Identify which cell holds the provided text, then report its (x, y) central coordinate. 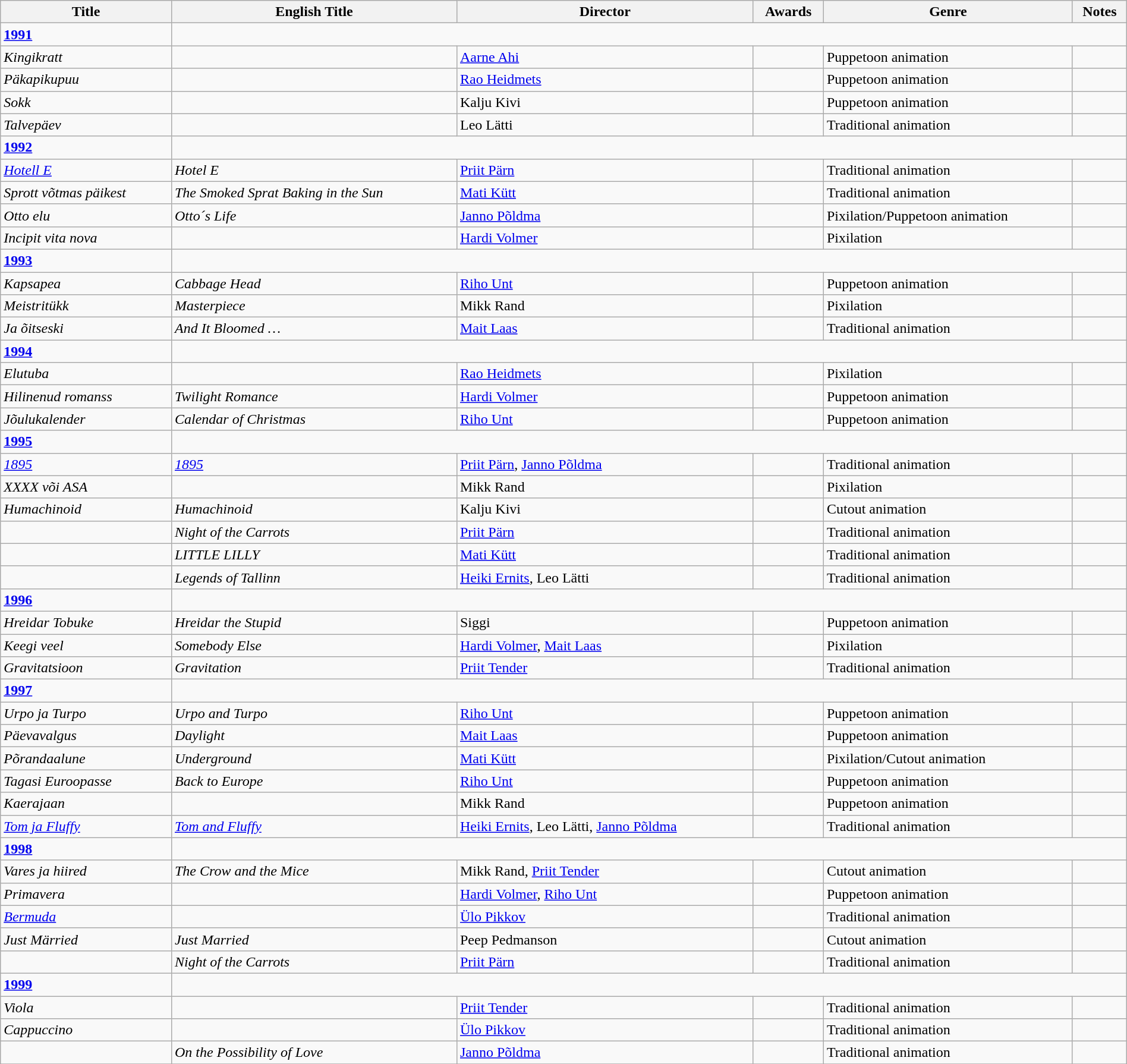
Päevavalgus (86, 736)
Kaerajaan (86, 804)
Hreidar Tobuke (86, 622)
Sprott võtmas päikest (86, 193)
1996 (86, 600)
Incipit vita nova (86, 238)
Hotell E (86, 170)
Tom ja Fluffy (86, 826)
Päkapikupuu (86, 80)
Daylight (314, 736)
Talvepäev (86, 125)
Cabbage Head (314, 284)
Masterpiece (314, 306)
Elutuba (86, 374)
Kapsapea (86, 284)
The Crow and the Mice (314, 871)
Põrandaalune (86, 758)
Jõulukalender (86, 419)
Meistritükk (86, 306)
1999 (86, 984)
Pixilation/Puppetoon animation (947, 215)
Hardi Volmer, Riho Unt (605, 894)
Tagasi Euroopasse (86, 781)
Siggi (605, 622)
XXXX või ASA (86, 487)
Heiki Ernits, Leo Lätti (605, 577)
Otto´s Life (314, 215)
Underground (314, 758)
Heiki Ernits, Leo Lätti, Janno Põldma (605, 826)
Just Married (314, 939)
Notes (1100, 12)
The Smoked Sprat Baking in the Sun (314, 193)
1995 (86, 442)
Awards (788, 12)
Bermuda (86, 917)
Vares ja hiired (86, 871)
1993 (86, 260)
Hreidar the Stupid (314, 622)
Hilinenud romanss (86, 396)
Urpo ja Turpo (86, 713)
Twilight Romance (314, 396)
Tom and Fluffy (314, 826)
Keegi veel (86, 645)
Peep Pedmanson (605, 939)
And It Bloomed … (314, 329)
Somebody Else (314, 645)
1991 (86, 34)
Legends of Tallinn (314, 577)
Urpo and Turpo (314, 713)
1997 (86, 691)
Sokk (86, 102)
Kingikratt (86, 57)
Mikk Rand, Priit Tender (605, 871)
Primavera (86, 894)
Gravitation (314, 668)
Calendar of Christmas (314, 419)
1994 (86, 351)
On the Possibility of Love (314, 1053)
Title (86, 12)
Hardi Volmer, Mait Laas (605, 645)
Pixilation/Cutout animation (947, 758)
Otto elu (86, 215)
Aarne Ahi (605, 57)
1998 (86, 849)
Just Märried (86, 939)
Gravitatsioon (86, 668)
Genre (947, 12)
Hotel E (314, 170)
Back to Europe (314, 781)
Priit Pärn, Janno Põldma (605, 464)
English Title (314, 12)
Leo Lätti (605, 125)
1992 (86, 147)
Director (605, 12)
Viola (86, 1008)
LITTLE LILLY (314, 555)
Cappuccino (86, 1030)
Ja õitseski (86, 329)
